Provide the (X, Y) coordinate of the cell's center where the given text is located.  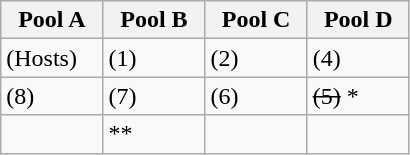
(2) (256, 58)
Pool D (358, 20)
(8) (52, 96)
Pool A (52, 20)
Pool B (154, 20)
** (154, 134)
(Hosts) (52, 58)
(4) (358, 58)
(6) (256, 96)
Pool C (256, 20)
(7) (154, 96)
(5) * (358, 96)
(1) (154, 58)
